Output the (x, y) coordinate of the center of the cell containing the given text.  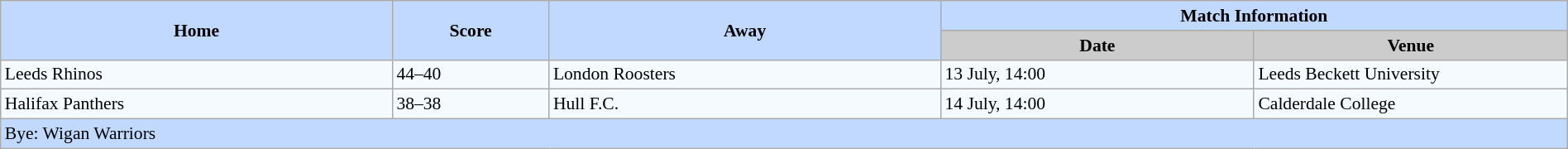
38–38 (470, 104)
Home (197, 30)
14 July, 14:00 (1097, 104)
London Roosters (745, 74)
Leeds Beckett University (1411, 74)
Bye: Wigan Warriors (784, 134)
Leeds Rhinos (197, 74)
Score (470, 30)
Match Information (1254, 16)
44–40 (470, 74)
Venue (1411, 46)
Calderdale College (1411, 104)
Hull F.C. (745, 104)
Halifax Panthers (197, 104)
Away (745, 30)
13 July, 14:00 (1097, 74)
Date (1097, 46)
